Detect which cell encompasses the target text, then output its (x, y) center coordinate. 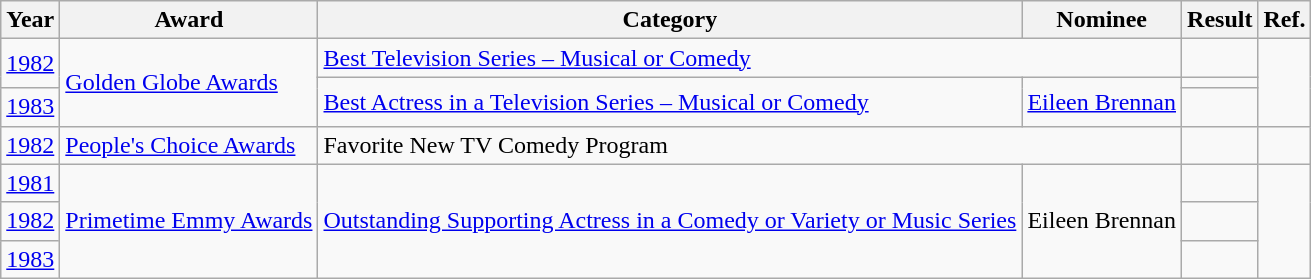
Ref. (1284, 20)
Award (189, 20)
Primetime Emmy Awards (189, 221)
Nominee (1102, 20)
Result (1220, 20)
Favorite New TV Comedy Program (750, 145)
People's Choice Awards (189, 145)
Category (670, 20)
Outstanding Supporting Actress in a Comedy or Variety or Music Series (670, 221)
Golden Globe Awards (189, 82)
1981 (30, 183)
Year (30, 20)
Best Television Series – Musical or Comedy (750, 58)
Best Actress in a Television Series – Musical or Comedy (670, 102)
